Output the [x, y] coordinate of the center of the cell containing the given text.  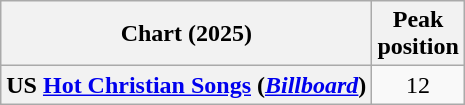
12 [418, 85]
Peakposition [418, 34]
Chart (2025) [186, 34]
US Hot Christian Songs (Billboard) [186, 85]
